Provide the (x, y) coordinate of the cell's center where the given text is located.  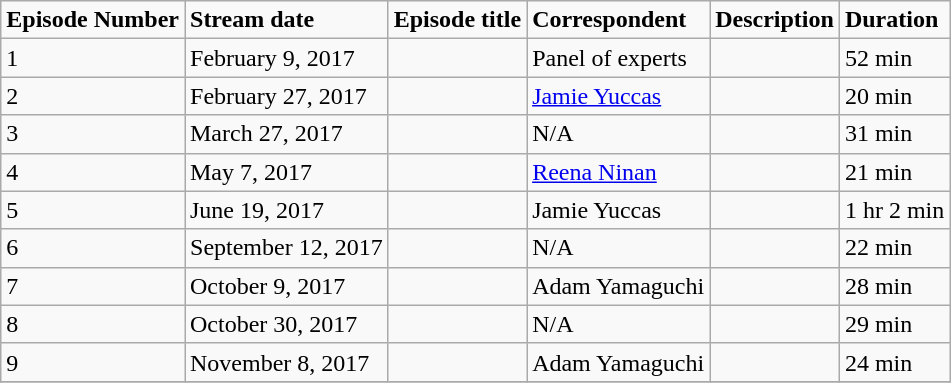
8 (93, 324)
6 (93, 248)
September 12, 2017 (286, 248)
1 (93, 58)
October 9, 2017 (286, 286)
22 min (894, 248)
Description (775, 20)
February 9, 2017 (286, 58)
October 30, 2017 (286, 324)
52 min (894, 58)
Reena Ninan (618, 172)
7 (93, 286)
5 (93, 210)
May 7, 2017 (286, 172)
2 (93, 96)
June 19, 2017 (286, 210)
3 (93, 134)
Stream date (286, 20)
4 (93, 172)
31 min (894, 134)
1 hr 2 min (894, 210)
Correspondent (618, 20)
29 min (894, 324)
21 min (894, 172)
Panel of experts (618, 58)
November 8, 2017 (286, 362)
March 27, 2017 (286, 134)
Episode Number (93, 20)
28 min (894, 286)
9 (93, 362)
24 min (894, 362)
February 27, 2017 (286, 96)
20 min (894, 96)
Episode title (457, 20)
Duration (894, 20)
